Return [x, y] of the center of cell containing provided text 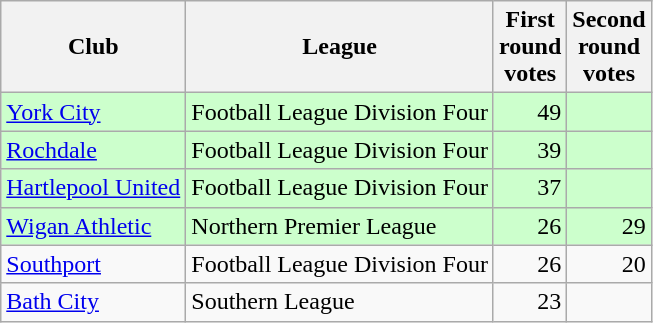
Northern Premier League [340, 226]
23 [530, 302]
Southern League [340, 302]
Rochdale [94, 150]
Hartlepool United [94, 188]
39 [530, 150]
49 [530, 112]
Secondroundvotes [609, 47]
37 [530, 188]
York City [94, 112]
29 [609, 226]
Southport [94, 264]
Wigan Athletic [94, 226]
Club [94, 47]
Firstroundvotes [530, 47]
Bath City [94, 302]
League [340, 47]
20 [609, 264]
